Return (X, Y) of the center of cell containing provided text 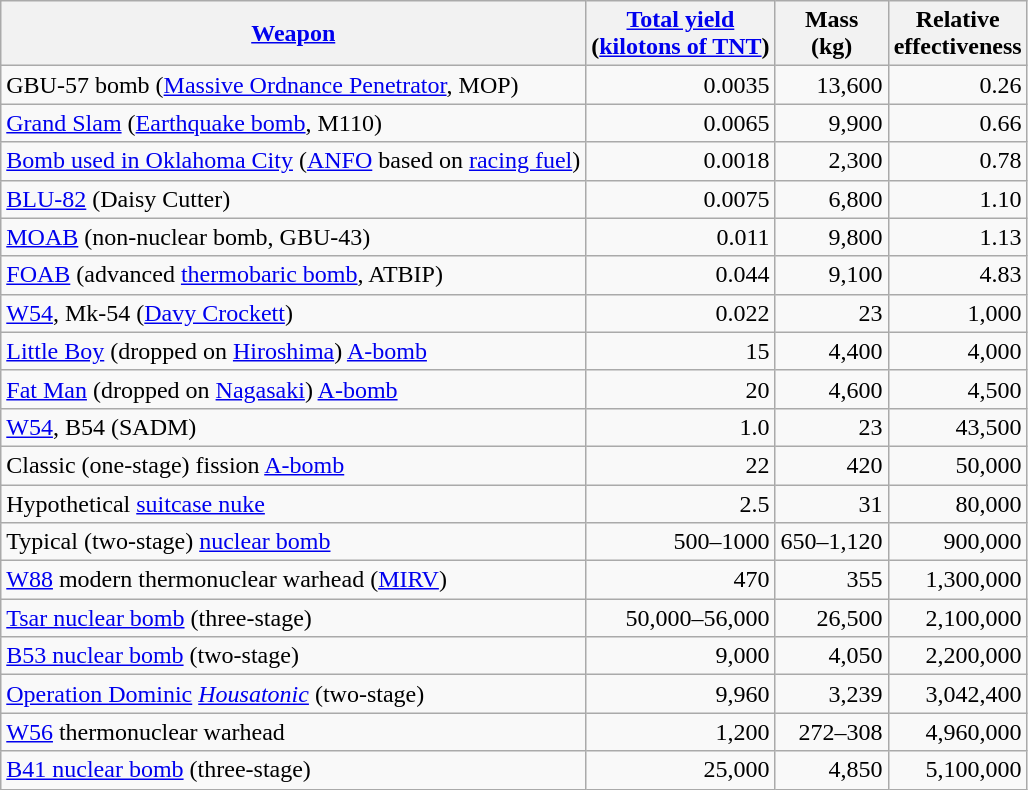
Operation Dominic Housatonic (two-stage) (294, 694)
0.0035 (680, 85)
4,500 (958, 389)
9,900 (832, 123)
20 (680, 389)
2,200,000 (958, 656)
0.011 (680, 237)
Typical (two-stage) nuclear bomb (294, 542)
Fat Man (dropped on Nagasaki) A-bomb (294, 389)
GBU-57 bomb (Massive Ordnance Penetrator, MOP) (294, 85)
9,800 (832, 237)
Bomb used in Oklahoma City (ANFO based on racing fuel) (294, 161)
4,000 (958, 351)
470 (680, 580)
5,100,000 (958, 770)
1,200 (680, 732)
Hypothetical suitcase nuke (294, 503)
26,500 (832, 618)
9,960 (680, 694)
BLU-82 (Daisy Cutter) (294, 199)
900,000 (958, 542)
1,000 (958, 313)
0.78 (958, 161)
80,000 (958, 503)
Mass (kg) (832, 34)
0.66 (958, 123)
Relative effectiveness (958, 34)
MOAB (non-nuclear bomb, GBU-43) (294, 237)
3,042,400 (958, 694)
4,850 (832, 770)
4,400 (832, 351)
3,239 (832, 694)
272–308 (832, 732)
355 (832, 580)
Grand Slam (Earthquake bomb, M110) (294, 123)
0.0065 (680, 123)
W54, B54 (SADM) (294, 427)
0.26 (958, 85)
50,000 (958, 465)
Tsar nuclear bomb (three-stage) (294, 618)
25,000 (680, 770)
4,600 (832, 389)
4,960,000 (958, 732)
2,100,000 (958, 618)
650–1,120 (832, 542)
15 (680, 351)
W88 modern thermonuclear warhead (MIRV) (294, 580)
50,000–56,000 (680, 618)
0.0018 (680, 161)
Little Boy (dropped on Hiroshima) A-bomb (294, 351)
1.13 (958, 237)
6,800 (832, 199)
FOAB (advanced thermobaric bomb, ATBIP) (294, 275)
1,300,000 (958, 580)
B53 nuclear bomb (two-stage) (294, 656)
31 (832, 503)
Classic (one-stage) fission A-bomb (294, 465)
43,500 (958, 427)
W54, Mk-54 (Davy Crockett) (294, 313)
Total yield (kilotons of TNT) (680, 34)
Weapon (294, 34)
22 (680, 465)
4,050 (832, 656)
13,600 (832, 85)
1.10 (958, 199)
2,300 (832, 161)
2.5 (680, 503)
1.0 (680, 427)
500–1000 (680, 542)
0.044 (680, 275)
W56 thermonuclear warhead (294, 732)
0.0075 (680, 199)
4.83 (958, 275)
9,000 (680, 656)
B41 nuclear bomb (three-stage) (294, 770)
9,100 (832, 275)
420 (832, 465)
0.022 (680, 313)
